From the cell containing the given text, extract its center point as [x, y] coordinate. 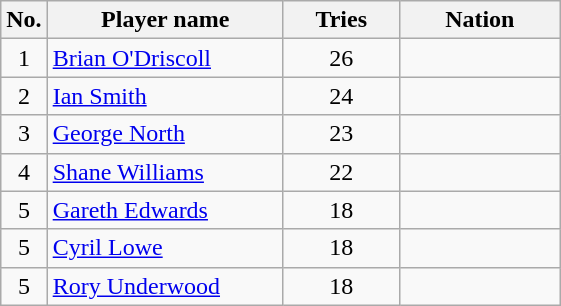
26 [341, 58]
Rory Underwood [165, 286]
Tries [341, 20]
3 [24, 134]
Gareth Edwards [165, 210]
4 [24, 172]
George North [165, 134]
Player name [165, 20]
23 [341, 134]
22 [341, 172]
Shane Williams [165, 172]
1 [24, 58]
2 [24, 96]
Brian O'Driscoll [165, 58]
24 [341, 96]
No. [24, 20]
Nation [480, 20]
Ian Smith [165, 96]
Cyril Lowe [165, 248]
